Identify which cell holds the provided text, then report its [X, Y] central coordinate. 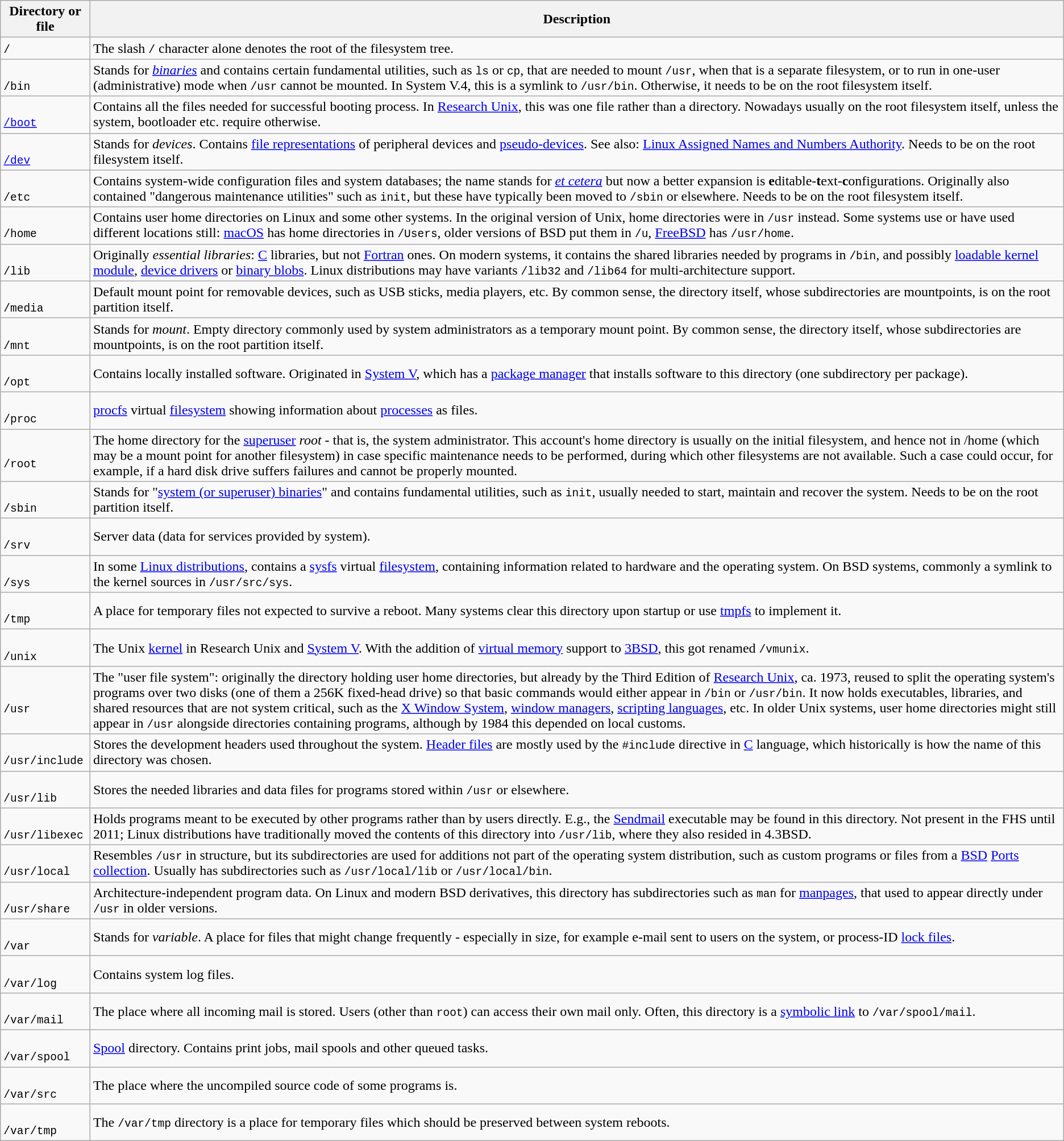
procfs virtual filesystem showing information about processes as files. [576, 410]
/dev [45, 151]
/usr [45, 700]
Directory or file [45, 19]
The Unix kernel in Research Unix and System V. With the addition of virtual memory support to 3BSD, this got renamed /vmunix. [576, 648]
Stores the needed libraries and data files for programs stored within /usr or elsewhere. [576, 789]
/media [45, 299]
/etc [45, 189]
/usr/share [45, 901]
/opt [45, 373]
/usr/include [45, 753]
/sbin [45, 500]
/sys [45, 574]
/var/mail [45, 1011]
/usr/lib [45, 789]
/tmp [45, 611]
/var [45, 937]
/usr/local [45, 863]
/var/src [45, 1085]
/var/tmp [45, 1122]
/srv [45, 537]
/home [45, 225]
/lib [45, 263]
Contains system log files. [576, 974]
/mnt [45, 337]
Spool directory. Contains print jobs, mail spools and other queued tasks. [576, 1048]
/ [45, 48]
The /var/tmp directory is a place for temporary files which should be preserved between system reboots. [576, 1122]
Server data (data for services provided by system). [576, 537]
The place where the uncompiled source code of some programs is. [576, 1085]
/root [45, 455]
The slash / character alone denotes the root of the filesystem tree. [576, 48]
/var/log [45, 974]
/proc [45, 410]
Description [576, 19]
/unix [45, 648]
/var/spool [45, 1048]
/boot [45, 115]
A place for temporary files not expected to survive a reboot. Many systems clear this directory upon startup or use tmpfs to implement it. [576, 611]
/usr/libexec [45, 827]
/bin [45, 77]
